Provide the [x, y] coordinate of the cell's center where the given text is located.  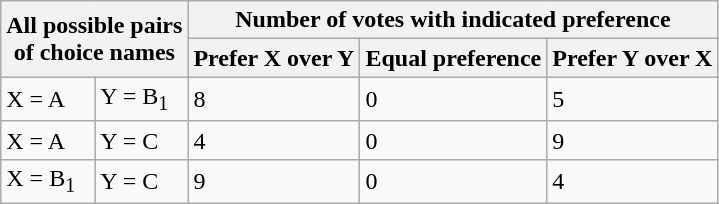
Prefer Y over X [632, 58]
All possible pairsof choice names [94, 39]
Y = B1 [142, 99]
Prefer X over Y [274, 58]
X = B1 [48, 181]
Number of votes with indicated preference [453, 20]
8 [274, 99]
Equal preference [454, 58]
5 [632, 99]
